Identify which cell holds the provided text, then report its [X, Y] central coordinate. 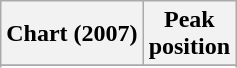
Peak position [189, 34]
Chart (2007) [72, 34]
